Scan for the cell matching the given text and deliver its [X, Y] coordinate at center. 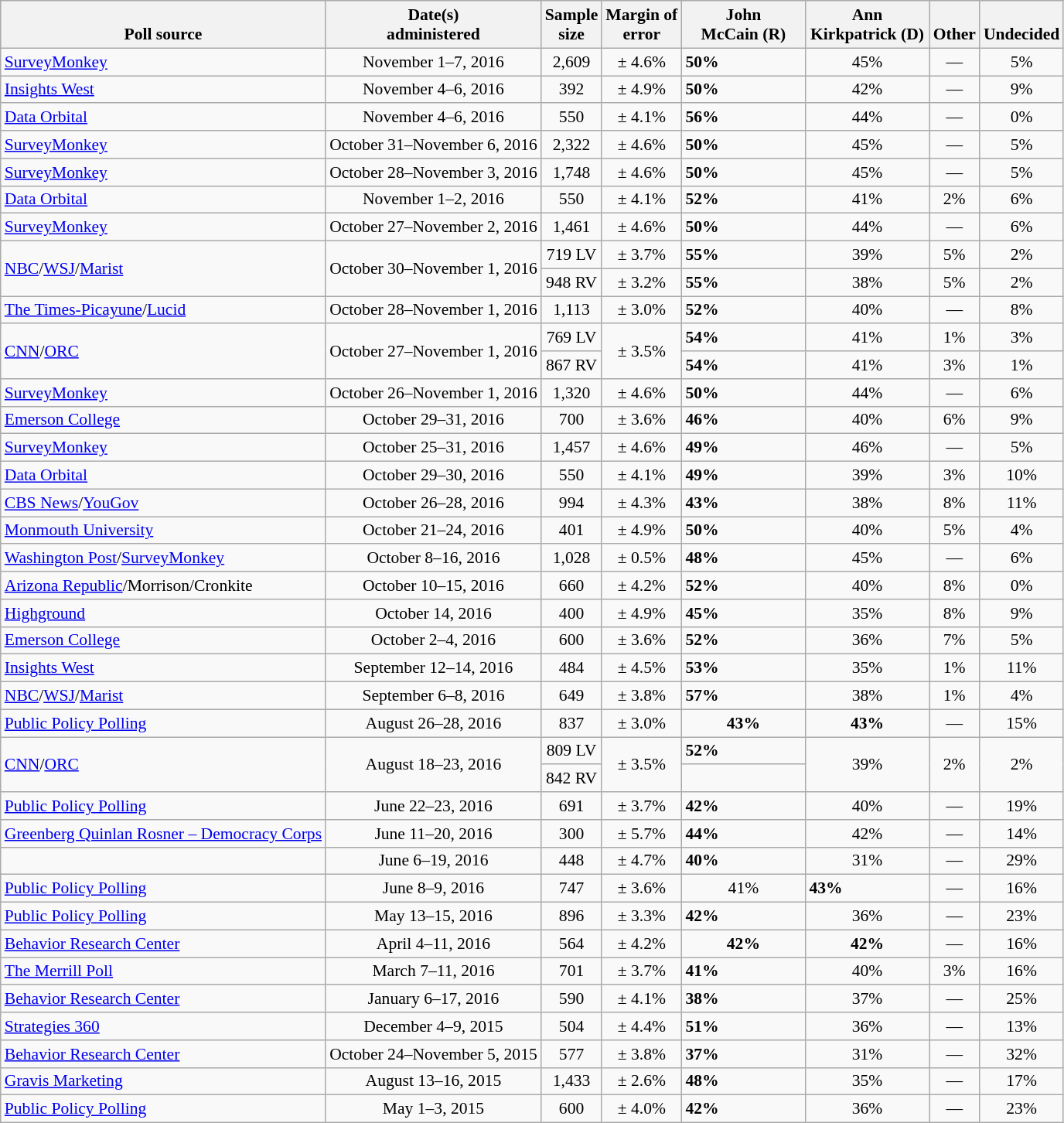
October 28–November 1, 2016 [433, 310]
± 4.7% [642, 861]
CBS News/YouGov [163, 503]
392 [571, 90]
577 [571, 1054]
Monmouth University [163, 531]
57% [743, 696]
October 26–November 1, 2016 [433, 393]
October 8–16, 2016 [433, 558]
April 4–11, 2016 [433, 944]
Other [954, 25]
19% [1021, 806]
June 6–19, 2016 [433, 861]
7% [954, 640]
Margin oferror [642, 25]
August 26–28, 2016 [433, 723]
1,433 [571, 1081]
564 [571, 944]
September 12–14, 2016 [433, 668]
837 [571, 723]
747 [571, 889]
November 1–2, 2016 [433, 200]
56% [743, 118]
November 1–7, 2016 [433, 62]
14% [1021, 834]
948 RV [571, 282]
± 3.3% [642, 916]
October 26–28, 2016 [433, 503]
13% [1021, 1026]
15% [1021, 723]
2,609 [571, 62]
May 1–3, 2015 [433, 1109]
September 6–8, 2016 [433, 696]
53% [743, 668]
867 RV [571, 365]
1,320 [571, 393]
691 [571, 806]
October 27–November 1, 2016 [433, 351]
Highground [163, 613]
October 2–4, 2016 [433, 640]
± 4.5% [642, 668]
504 [571, 1026]
484 [571, 668]
May 13–15, 2016 [433, 916]
August 18–23, 2016 [433, 764]
January 6–17, 2016 [433, 999]
June 11–20, 2016 [433, 834]
August 13–16, 2015 [433, 1081]
10% [1021, 476]
590 [571, 999]
October 30–November 1, 2016 [433, 269]
The Merrill Poll [163, 971]
October 14, 2016 [433, 613]
March 7–11, 2016 [433, 971]
809 LV [571, 751]
October 24–November 5, 2015 [433, 1054]
± 0.5% [642, 558]
Samplesize [571, 25]
51% [743, 1026]
29% [1021, 861]
Arizona Republic/Morrison/Cronkite [163, 585]
649 [571, 696]
1,028 [571, 558]
± 5.7% [642, 834]
1,461 [571, 227]
700 [571, 420]
October 10–15, 2016 [433, 585]
32% [1021, 1054]
Greenberg Quinlan Rosner – Democracy Corps [163, 834]
October 21–24, 2016 [433, 531]
2,322 [571, 145]
± 3.2% [642, 282]
± 4.3% [642, 503]
June 8–9, 2016 [433, 889]
Date(s)administered [433, 25]
Washington Post/SurveyMonkey [163, 558]
448 [571, 861]
October 28–November 3, 2016 [433, 172]
October 29–31, 2016 [433, 420]
401 [571, 531]
17% [1021, 1081]
December 4–9, 2015 [433, 1026]
± 4.0% [642, 1109]
JohnMcCain (R) [743, 25]
701 [571, 971]
± 4.4% [642, 1026]
769 LV [571, 338]
October 25–31, 2016 [433, 448]
400 [571, 613]
300 [571, 834]
AnnKirkpatrick (D) [867, 25]
1,748 [571, 172]
1,113 [571, 310]
896 [571, 916]
The Times-Picayune/Lucid [163, 310]
Strategies 360 [163, 1026]
Undecided [1021, 25]
October 27–November 2, 2016 [433, 227]
Gravis Marketing [163, 1081]
1,457 [571, 448]
October 29–30, 2016 [433, 476]
October 31–November 6, 2016 [433, 145]
± 2.6% [642, 1081]
25% [1021, 999]
June 22–23, 2016 [433, 806]
994 [571, 503]
660 [571, 585]
719 LV [571, 255]
842 RV [571, 779]
Poll source [163, 25]
